Identify which cell holds the provided text, then report its (x, y) central coordinate. 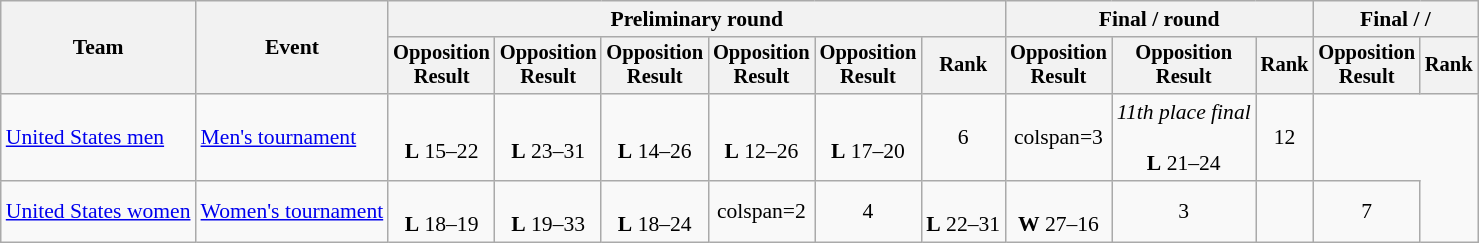
W 27–16 (1058, 212)
L 18–19 (442, 212)
12 (1285, 138)
Team (98, 48)
L 22–31 (963, 212)
Preliminary round (696, 19)
colspan=3 (1058, 138)
4 (868, 212)
Final / round (1159, 19)
L 15–22 (442, 138)
6 (963, 138)
Event (292, 48)
United States women (98, 212)
L 18–24 (654, 212)
Men's tournament (292, 138)
Final / / (1395, 19)
United States men (98, 138)
3 (1184, 212)
L 14–26 (654, 138)
L 17–20 (868, 138)
Women's tournament (292, 212)
colspan=2 (762, 212)
L 23–31 (548, 138)
L 12–26 (762, 138)
11th place finalL 21–24 (1184, 138)
7 (1366, 212)
L 19–33 (548, 212)
